Return (x, y) of the center of cell containing provided text 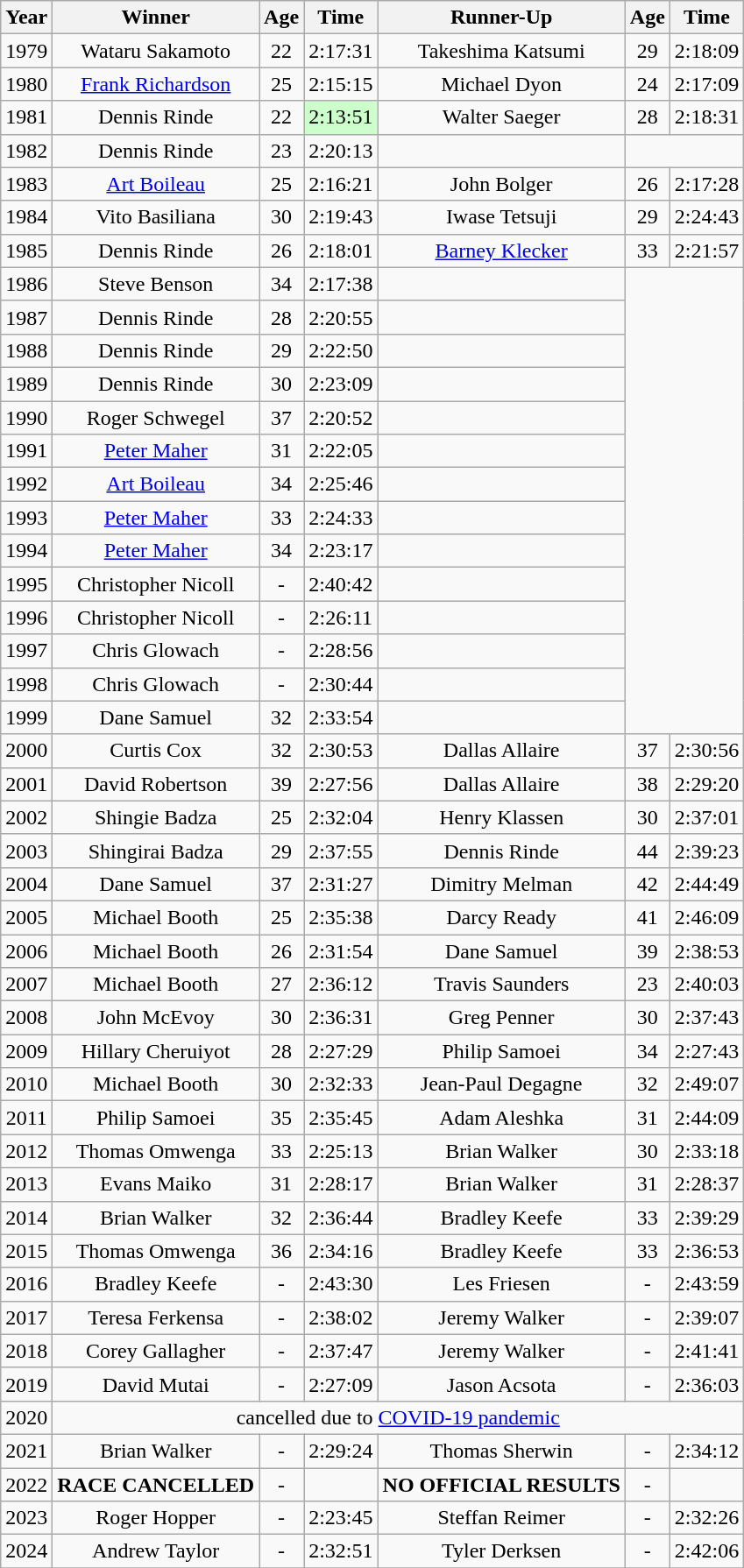
2:22:50 (341, 350)
2012 (26, 1151)
1995 (26, 584)
2017 (26, 1317)
2009 (26, 1051)
2:37:47 (341, 1351)
1993 (26, 518)
2019 (26, 1384)
2:36:53 (706, 1251)
2001 (26, 784)
2018 (26, 1351)
1983 (26, 184)
David Mutai (156, 1384)
2:41:41 (706, 1351)
John McEvoy (156, 1018)
Evans Maiko (156, 1184)
2:30:44 (341, 684)
2:44:49 (706, 884)
36 (282, 1251)
Shingie Badza (156, 817)
Les Friesen (501, 1284)
Barney Klecker (501, 251)
2013 (26, 1184)
Vito Basiliana (156, 217)
27 (282, 985)
2:24:43 (706, 217)
2:32:33 (341, 1084)
2014 (26, 1218)
Roger Schwegel (156, 418)
2:20:52 (341, 418)
2:37:01 (706, 817)
2:42:06 (706, 1551)
2:32:51 (341, 1551)
2:23:09 (341, 384)
1980 (26, 84)
Wataru Sakamoto (156, 51)
2:20:55 (341, 317)
2:34:12 (706, 1451)
2:31:27 (341, 884)
2:23:17 (341, 551)
2:37:55 (341, 851)
Adam Aleshka (501, 1118)
2011 (26, 1118)
2002 (26, 817)
2:19:43 (341, 217)
2:20:13 (341, 151)
2010 (26, 1084)
Year (26, 18)
42 (647, 884)
2:15:15 (341, 84)
Curtis Cox (156, 751)
2:27:09 (341, 1384)
2:40:42 (341, 584)
Michael Dyon (501, 84)
2:38:02 (341, 1317)
2:29:24 (341, 1451)
Andrew Taylor (156, 1551)
1979 (26, 51)
Teresa Ferkensa (156, 1317)
1994 (26, 551)
NO OFFICIAL RESULTS (501, 1485)
Darcy Ready (501, 917)
1999 (26, 717)
Takeshima Katsumi (501, 51)
Runner-Up (501, 18)
2007 (26, 985)
Jason Acsota (501, 1384)
24 (647, 84)
2:16:21 (341, 184)
Steffan Reimer (501, 1518)
2:37:43 (706, 1018)
Winner (156, 18)
Tyler Derksen (501, 1551)
2:27:43 (706, 1051)
Thomas Sherwin (501, 1451)
Frank Richardson (156, 84)
2:17:31 (341, 51)
2003 (26, 851)
2:32:26 (706, 1518)
2024 (26, 1551)
2021 (26, 1451)
2016 (26, 1284)
David Robertson (156, 784)
35 (282, 1118)
2:31:54 (341, 950)
2:39:23 (706, 851)
2:17:28 (706, 184)
2:28:56 (341, 651)
38 (647, 784)
Steve Benson (156, 284)
1986 (26, 284)
2015 (26, 1251)
Corey Gallagher (156, 1351)
2008 (26, 1018)
2:24:33 (341, 518)
2:34:16 (341, 1251)
2:29:20 (706, 784)
Shingirai Badza (156, 851)
2006 (26, 950)
1984 (26, 217)
Greg Penner (501, 1018)
2:39:29 (706, 1218)
1988 (26, 350)
2:35:45 (341, 1118)
2:44:09 (706, 1118)
2:36:44 (341, 1218)
2:36:31 (341, 1018)
1985 (26, 251)
2:38:53 (706, 950)
2:25:46 (341, 484)
2:28:37 (706, 1184)
1991 (26, 451)
44 (647, 851)
Dimitry Melman (501, 884)
1989 (26, 384)
2:27:56 (341, 784)
2:39:07 (706, 1317)
1997 (26, 651)
Walter Saeger (501, 117)
2:30:53 (341, 751)
2:30:56 (706, 751)
1982 (26, 151)
1996 (26, 618)
2:46:09 (706, 917)
2:43:30 (341, 1284)
Iwase Tetsuji (501, 217)
2020 (26, 1417)
2:36:03 (706, 1384)
2:23:45 (341, 1518)
Hillary Cheruiyot (156, 1051)
2:49:07 (706, 1084)
2:17:38 (341, 284)
2:33:54 (341, 717)
1987 (26, 317)
2:18:09 (706, 51)
Henry Klassen (501, 817)
2:26:11 (341, 618)
2004 (26, 884)
1990 (26, 418)
2:43:59 (706, 1284)
Jean-Paul Degagne (501, 1084)
2:27:29 (341, 1051)
2022 (26, 1485)
RACE CANCELLED (156, 1485)
Roger Hopper (156, 1518)
2:35:38 (341, 917)
2:25:13 (341, 1151)
2:21:57 (706, 251)
2:18:31 (706, 117)
2:40:03 (706, 985)
2:17:09 (706, 84)
2:33:18 (706, 1151)
1998 (26, 684)
2023 (26, 1518)
1992 (26, 484)
2:13:51 (341, 117)
2:36:12 (341, 985)
2:18:01 (341, 251)
2005 (26, 917)
2:22:05 (341, 451)
1981 (26, 117)
John Bolger (501, 184)
2:28:17 (341, 1184)
2000 (26, 751)
cancelled due to COVID-19 pandemic (398, 1417)
Travis Saunders (501, 985)
41 (647, 917)
2:32:04 (341, 817)
